For the text-containing cell, return its midpoint in [X, Y] coordinate format. 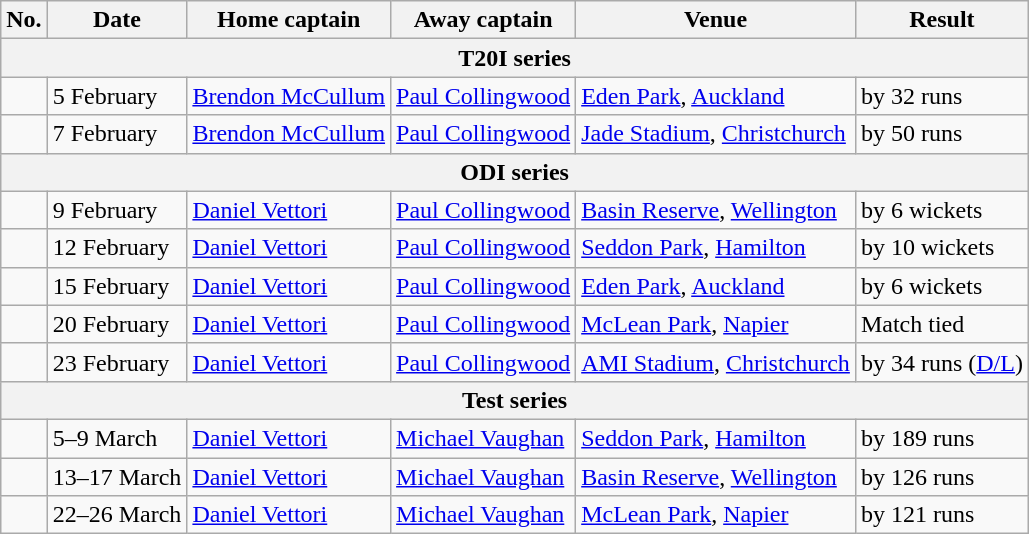
Jade Stadium, Christchurch [716, 134]
7 February [117, 134]
12 February [117, 248]
by 189 runs [942, 438]
23 February [117, 362]
T20I series [515, 58]
20 February [117, 324]
Date [117, 20]
9 February [117, 210]
ODI series [515, 172]
Test series [515, 400]
AMI Stadium, Christchurch [716, 362]
by 10 wickets [942, 248]
by 34 runs (D/L) [942, 362]
Result [942, 20]
No. [24, 20]
Away captain [484, 20]
by 126 runs [942, 477]
5 February [117, 96]
Venue [716, 20]
by 121 runs [942, 515]
13–17 March [117, 477]
5–9 March [117, 438]
22–26 March [117, 515]
by 50 runs [942, 134]
by 32 runs [942, 96]
Home captain [289, 20]
Match tied [942, 324]
15 February [117, 286]
